Determine the [x, y] coordinate at the center of the cell enclosing the given text.  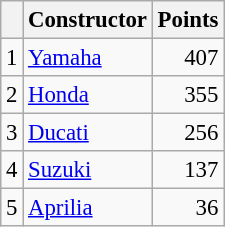
Points [188, 20]
Aprilia [88, 208]
256 [188, 133]
2 [12, 95]
Constructor [88, 20]
4 [12, 170]
Ducati [88, 133]
3 [12, 133]
355 [188, 95]
Honda [88, 95]
137 [188, 170]
407 [188, 58]
36 [188, 208]
Suzuki [88, 170]
1 [12, 58]
5 [12, 208]
Yamaha [88, 58]
